For the text-containing cell, return its midpoint in [X, Y] coordinate format. 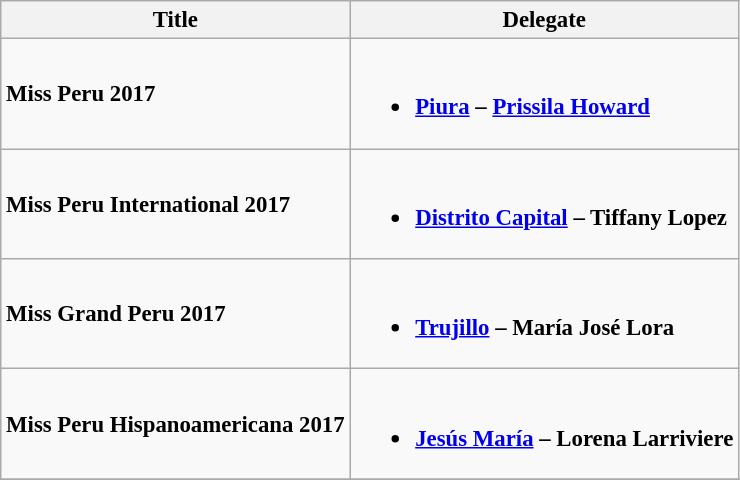
Miss Peru Hispanoamericana 2017 [176, 424]
Distrito Capital – Tiffany Lopez [544, 204]
Trujillo – María José Lora [544, 314]
Title [176, 20]
Miss Peru 2017 [176, 94]
Piura – Prissila Howard [544, 94]
Miss Peru International 2017 [176, 204]
Jesús María – Lorena Larriviere [544, 424]
Delegate [544, 20]
Miss Grand Peru 2017 [176, 314]
